Extract the [x, y] coordinate from the center of the cell holding the provided text.  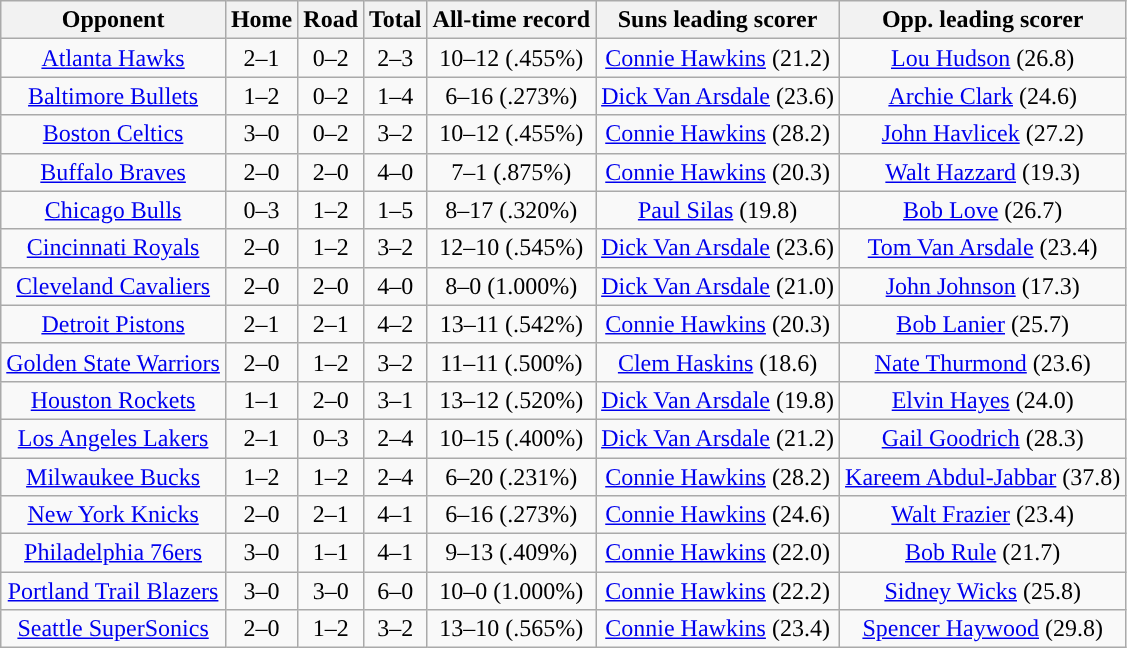
Seattle SuperSonics [114, 629]
Opp. leading scorer [983, 20]
Walt Hazzard (19.3) [983, 172]
1–4 [396, 96]
Total [396, 20]
Connie Hawkins (24.6) [718, 515]
Suns leading scorer [718, 20]
Clem Haskins (18.6) [718, 362]
8–17 (.320%) [512, 210]
Sidney Wicks (25.8) [983, 591]
Elvin Hayes (24.0) [983, 400]
12–10 (.545%) [512, 248]
6–0 [396, 591]
Atlanta Hawks [114, 58]
Milwaukee Bucks [114, 477]
3–1 [396, 400]
1–5 [396, 210]
Road [331, 20]
Dick Van Arsdale (21.2) [718, 438]
John Johnson (17.3) [983, 286]
Houston Rockets [114, 400]
6–20 (.231%) [512, 477]
Buffalo Braves [114, 172]
Baltimore Bullets [114, 96]
All-time record [512, 20]
Bob Rule (21.7) [983, 553]
13–11 (.542%) [512, 324]
New York Knicks [114, 515]
10–15 (.400%) [512, 438]
Paul Silas (19.8) [718, 210]
Bob Love (26.7) [983, 210]
Connie Hawkins (22.2) [718, 591]
2–3 [396, 58]
Boston Celtics [114, 134]
Connie Hawkins (22.0) [718, 553]
Dick Van Arsdale (21.0) [718, 286]
Lou Hudson (26.8) [983, 58]
Los Angeles Lakers [114, 438]
Cincinnati Royals [114, 248]
Bob Lanier (25.7) [983, 324]
8–0 (1.000%) [512, 286]
Tom Van Arsdale (23.4) [983, 248]
Archie Clark (24.6) [983, 96]
10–0 (1.000%) [512, 591]
John Havlicek (27.2) [983, 134]
Spencer Haywood (29.8) [983, 629]
Home [261, 20]
Detroit Pistons [114, 324]
Nate Thurmond (23.6) [983, 362]
Portland Trail Blazers [114, 591]
Kareem Abdul-Jabbar (37.8) [983, 477]
Philadelphia 76ers [114, 553]
Dick Van Arsdale (19.8) [718, 400]
4–2 [396, 324]
Walt Frazier (23.4) [983, 515]
Connie Hawkins (23.4) [718, 629]
Cleveland Cavaliers [114, 286]
7–1 (.875%) [512, 172]
13–12 (.520%) [512, 400]
Gail Goodrich (28.3) [983, 438]
11–11 (.500%) [512, 362]
9–13 (.409%) [512, 553]
Chicago Bulls [114, 210]
Opponent [114, 20]
Golden State Warriors [114, 362]
13–10 (.565%) [512, 629]
Connie Hawkins (21.2) [718, 58]
